Pinpoint the cell where the given text exists, returning its (x, y) midpoint coordinate. 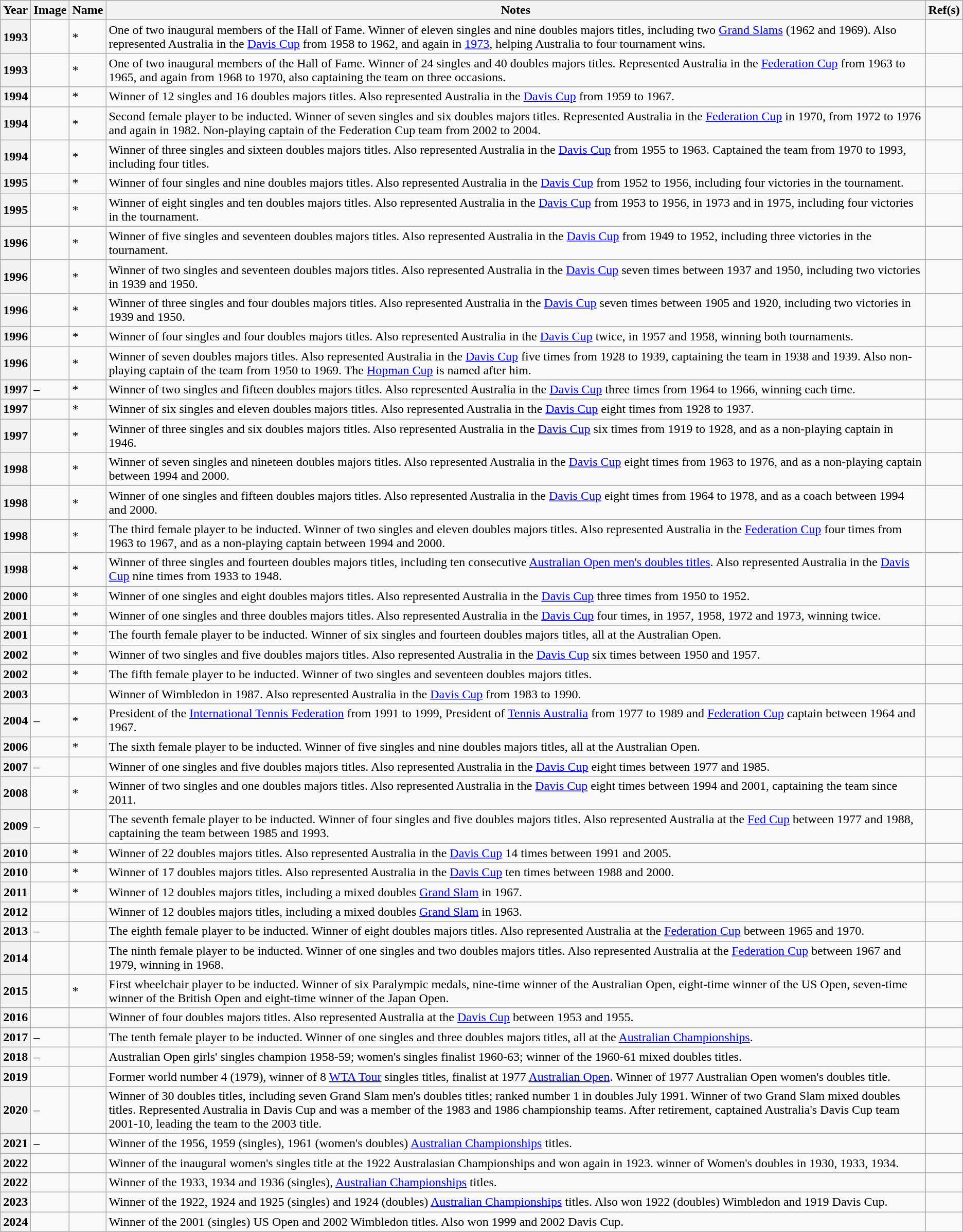
2024 (15, 1222)
Winner of two singles and five doubles majors titles. Also represented Australia in the Davis Cup six times between 1950 and 1957. (515, 655)
2023 (15, 1202)
2020 (15, 1110)
Year (15, 10)
Winner of the 1922, 1924 and 1925 (singles) and 1924 (doubles) Australian Championships titles. Also won 1922 (doubles) Wimbledon and 1919 Davis Cup. (515, 1202)
2008 (15, 793)
Image (50, 10)
2012 (15, 912)
Winner of 22 doubles majors titles. Also represented Australia in the Davis Cup 14 times between 1991 and 2005. (515, 853)
2016 (15, 1018)
2015 (15, 991)
Ref(s) (944, 10)
Winner of one singles and eight doubles majors titles. Also represented Australia in the Davis Cup three times from 1950 to 1952. (515, 596)
Winner of 12 doubles majors titles, including a mixed doubles Grand Slam in 1967. (515, 892)
2009 (15, 827)
2019 (15, 1076)
The sixth female player to be inducted. Winner of five singles and nine doubles majors titles, all at the Australian Open. (515, 747)
2017 (15, 1037)
Winner of four singles and four doubles majors titles. Also represented Australia in the Davis Cup twice, in 1957 and 1958, winning both tournaments. (515, 336)
Winner of the 1933, 1934 and 1936 (singles), Australian Championships titles. (515, 1183)
Winner of 17 doubles majors titles. Also represented Australia in the Davis Cup ten times between 1988 and 2000. (515, 873)
Winner of 12 doubles majors titles, including a mixed doubles Grand Slam in 1963. (515, 912)
2000 (15, 596)
2014 (15, 957)
The fifth female player to be inducted. Winner of two singles and seventeen doubles majors titles. (515, 674)
2013 (15, 931)
Winner of 12 singles and 16 doubles majors titles. Also represented Australia in the Davis Cup from 1959 to 1967. (515, 97)
Winner of four doubles majors titles. Also represented Australia at the Davis Cup between 1953 and 1955. (515, 1018)
2018 (15, 1057)
2021 (15, 1143)
Australian Open girls' singles champion 1958-59; women's singles finalist 1960-63; winner of the 1960-61 mixed doubles titles. (515, 1057)
Winner of the 1956, 1959 (singles), 1961 (women's doubles) Australian Championships titles. (515, 1143)
Winner of Wimbledon in 1987. Also represented Australia in the Davis Cup from 1983 to 1990. (515, 694)
The fourth female player to be inducted. Winner of six singles and fourteen doubles majors titles, all at the Australian Open. (515, 635)
Notes (515, 10)
Winner of one singles and five doubles majors titles. Also represented Australia in the Davis Cup eight times between 1977 and 1985. (515, 767)
The tenth female player to be inducted. Winner of one singles and three doubles majors titles, all at the Australian Championships. (515, 1037)
2007 (15, 767)
2006 (15, 747)
Name (87, 10)
2003 (15, 694)
2004 (15, 720)
Winner of six singles and eleven doubles majors titles. Also represented Australia in the Davis Cup eight times from 1928 to 1937. (515, 409)
2011 (15, 892)
Winner of the 2001 (singles) US Open and 2002 Wimbledon titles. Also won 1999 and 2002 Davis Cup. (515, 1222)
